Return (X, Y) of the center of cell containing provided text 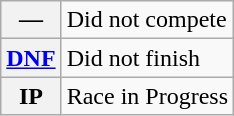
DNF (31, 58)
Did not compete (147, 20)
Did not finish (147, 58)
IP (31, 96)
Race in Progress (147, 96)
— (31, 20)
